Find where the given text appears and provide that cell's center as [X, Y] coordinate. 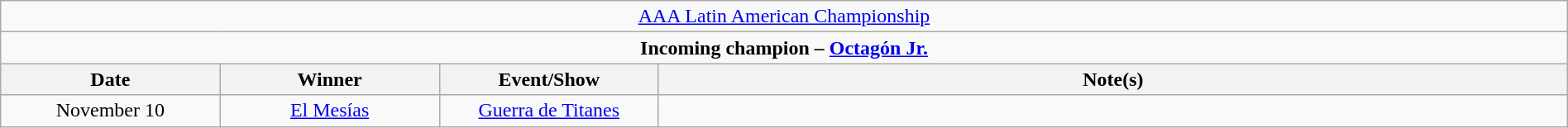
Date [111, 79]
AAA Latin American Championship [784, 17]
Note(s) [1113, 79]
El Mesías [329, 111]
Incoming champion – Octagón Jr. [784, 48]
Winner [329, 79]
Event/Show [549, 79]
Guerra de Titanes [549, 111]
November 10 [111, 111]
